Return [X, Y] of the center of cell containing provided text 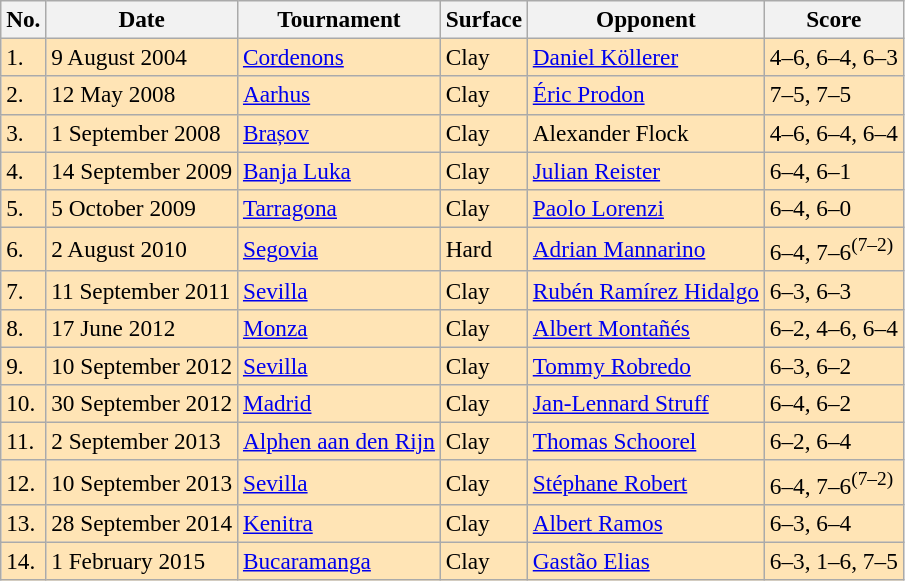
6–4, 6–2 [834, 403]
10 September 2012 [142, 366]
8. [24, 328]
No. [24, 19]
Monza [340, 328]
Adrian Mannarino [646, 249]
Segovia [340, 249]
5. [24, 208]
3. [24, 133]
Albert Montañés [646, 328]
Surface [484, 19]
4. [24, 170]
2 September 2013 [142, 441]
Tarragona [340, 208]
6–4, 6–1 [834, 170]
Brașov [340, 133]
10. [24, 403]
30 September 2012 [142, 403]
6–2, 4–6, 6–4 [834, 328]
Gastão Elias [646, 561]
Cordenons [340, 57]
Rubén Ramírez Hidalgo [646, 290]
14. [24, 561]
1 September 2008 [142, 133]
Banja Luka [340, 170]
17 June 2012 [142, 328]
Tommy Robredo [646, 366]
Stéphane Robert [646, 482]
Thomas Schoorel [646, 441]
6–4, 6–0 [834, 208]
Opponent [646, 19]
Albert Ramos [646, 523]
5 October 2009 [142, 208]
Julian Reister [646, 170]
Madrid [340, 403]
Date [142, 19]
7. [24, 290]
12 May 2008 [142, 95]
4–6, 6–4, 6–4 [834, 133]
11. [24, 441]
6–3, 6–4 [834, 523]
28 September 2014 [142, 523]
4–6, 6–4, 6–3 [834, 57]
Tournament [340, 19]
Score [834, 19]
Kenitra [340, 523]
14 September 2009 [142, 170]
6–3, 6–3 [834, 290]
9. [24, 366]
Aarhus [340, 95]
10 September 2013 [142, 482]
9 August 2004 [142, 57]
6. [24, 249]
Hard [484, 249]
6–3, 1–6, 7–5 [834, 561]
13. [24, 523]
Jan-Lennard Struff [646, 403]
6–2, 6–4 [834, 441]
2 August 2010 [142, 249]
11 September 2011 [142, 290]
Alexander Flock [646, 133]
Alphen aan den Rijn [340, 441]
12. [24, 482]
1 February 2015 [142, 561]
Daniel Köllerer [646, 57]
Bucaramanga [340, 561]
Paolo Lorenzi [646, 208]
Éric Prodon [646, 95]
2. [24, 95]
6–3, 6–2 [834, 366]
7–5, 7–5 [834, 95]
1. [24, 57]
